Determine the (X, Y) coordinate at the center of the cell enclosing the given text.  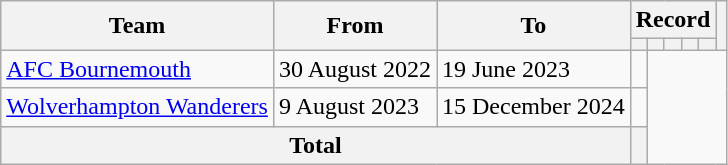
19 June 2023 (533, 69)
9 August 2023 (354, 107)
Record (673, 20)
AFC Bournemouth (138, 69)
From (354, 26)
Team (138, 26)
15 December 2024 (533, 107)
Wolverhampton Wanderers (138, 107)
Total (316, 145)
30 August 2022 (354, 69)
To (533, 26)
